Return [x, y] of the center of cell containing provided text 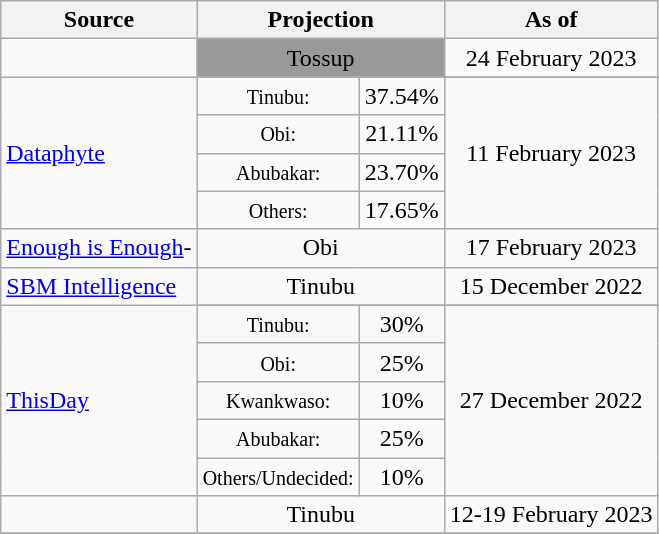
Dataphyte [99, 153]
Obi [320, 248]
Others/Undecided: [278, 477]
24 February 2023 [551, 58]
Kwankwaso: [278, 400]
11 February 2023 [551, 153]
27 December 2022 [551, 400]
Source [99, 20]
21.11% [402, 134]
Others: [278, 210]
23.70% [402, 172]
17 February 2023 [551, 248]
12-19 February 2023 [551, 515]
ThisDay [99, 400]
15 December 2022 [551, 286]
17.65% [402, 210]
Projection [320, 20]
As of [551, 20]
Enough is Enough- [99, 248]
37.54% [402, 96]
SBM Intelligence [99, 286]
Tossup [320, 58]
30% [402, 324]
